Locate the cell with the specified text and output its [X, Y] center coordinate. 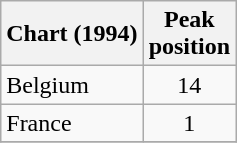
1 [189, 123]
14 [189, 85]
Chart (1994) [72, 34]
France [72, 123]
Belgium [72, 85]
Peakposition [189, 34]
